Scan for the cell matching the given text and deliver its (X, Y) coordinate at center. 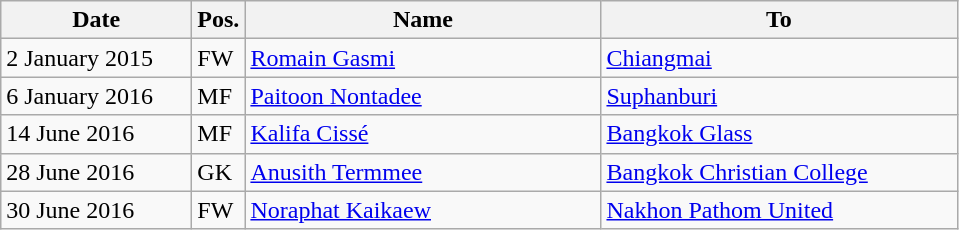
30 June 2016 (96, 210)
Date (96, 20)
28 June 2016 (96, 172)
Paitoon Nontadee (423, 96)
Romain Gasmi (423, 58)
14 June 2016 (96, 134)
Anusith Termmee (423, 172)
Kalifa Cissé (423, 134)
Nakhon Pathom United (779, 210)
Chiangmai (779, 58)
6 January 2016 (96, 96)
Suphanburi (779, 96)
GK (218, 172)
Noraphat Kaikaew (423, 210)
Name (423, 20)
Pos. (218, 20)
Bangkok Christian College (779, 172)
To (779, 20)
2 January 2015 (96, 58)
Bangkok Glass (779, 134)
